Locate the cell with the specified text and output its [X, Y] center coordinate. 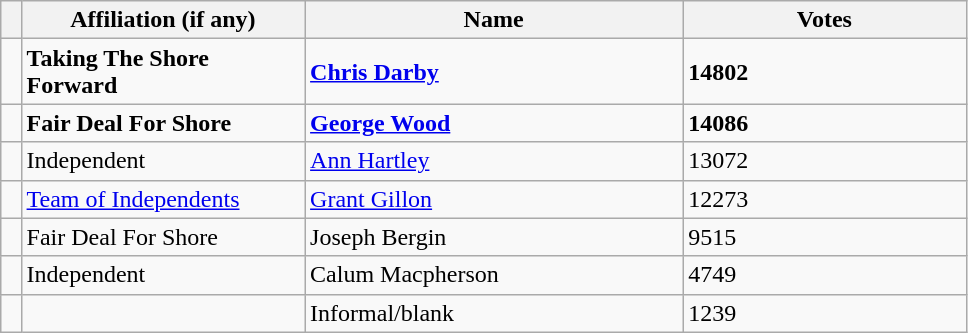
14086 [825, 123]
9515 [825, 237]
13072 [825, 161]
George Wood [494, 123]
12273 [825, 199]
Informal/blank [494, 313]
Votes [825, 20]
Calum Macpherson [494, 275]
Joseph Bergin [494, 237]
4749 [825, 275]
Grant Gillon [494, 199]
1239 [825, 313]
Chris Darby [494, 72]
14802 [825, 72]
Taking The Shore Forward [163, 72]
Team of Independents [163, 199]
Ann Hartley [494, 161]
Name [494, 20]
Affiliation (if any) [163, 20]
